Detect which cell encompasses the target text, then output its (x, y) center coordinate. 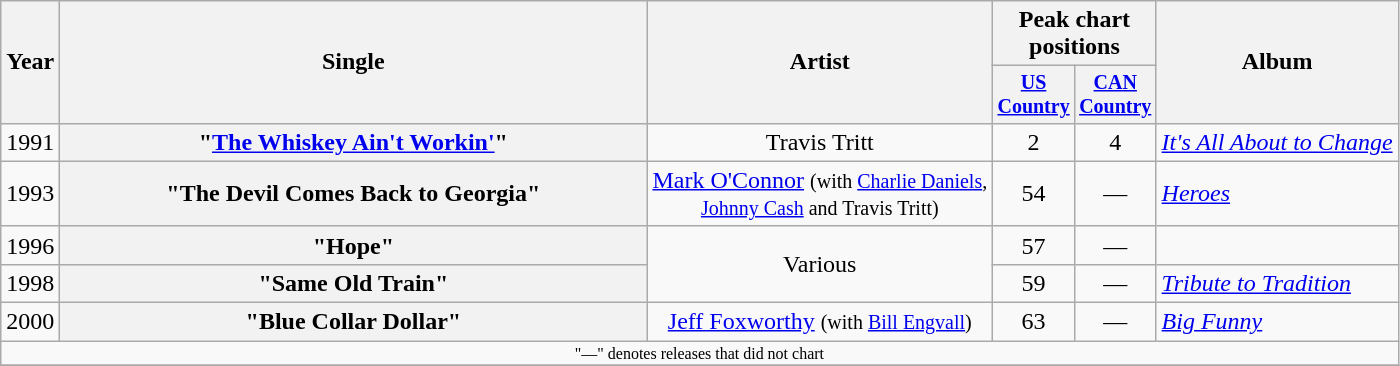
Jeff Foxworthy (with Bill Engvall) (820, 322)
"The Devil Comes Back to Georgia" (354, 194)
4 (1115, 142)
1993 (30, 194)
US Country (1034, 94)
2000 (30, 322)
2 (1034, 142)
Travis Tritt (820, 142)
"—" denotes releases that did not chart (700, 353)
Tribute to Tradition (1277, 283)
1991 (30, 142)
Big Funny (1277, 322)
"Hope" (354, 245)
54 (1034, 194)
59 (1034, 283)
57 (1034, 245)
Heroes (1277, 194)
Mark O'Connor (with Charlie Daniels,Johnny Cash and Travis Tritt) (820, 194)
CAN Country (1115, 94)
Various (820, 264)
"Blue Collar Dollar" (354, 322)
Year (30, 62)
Single (354, 62)
63 (1034, 322)
Peak chartpositions (1074, 34)
Artist (820, 62)
"Same Old Train" (354, 283)
Album (1277, 62)
1998 (30, 283)
1996 (30, 245)
"The Whiskey Ain't Workin'" (354, 142)
It's All About to Change (1277, 142)
